Extract the (x, y) coordinate from the center of the cell holding the provided text.  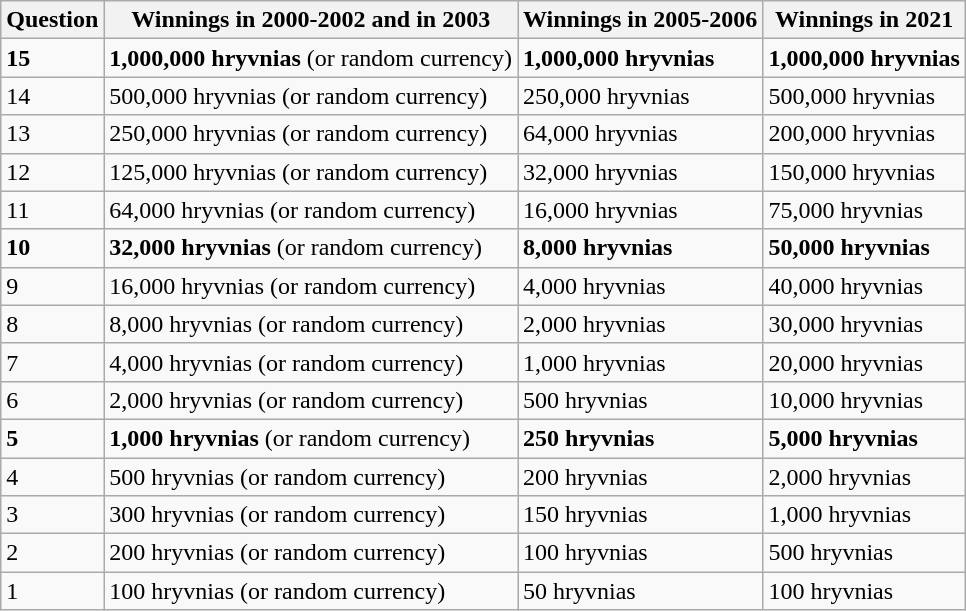
9 (52, 286)
150,000 hryvnias (864, 172)
8,000 hryvnias (or random currency) (311, 324)
6 (52, 400)
300 hryvnias (or random currency) (311, 515)
30,000 hryvnias (864, 324)
64,000 hryvnias (or random currency) (311, 210)
20,000 hryvnias (864, 362)
5 (52, 438)
200 hryvnias (640, 477)
50,000 hryvnias (864, 248)
250,000 hryvnias (or random currency) (311, 134)
16,000 hryvnias (or random currency) (311, 286)
Question (52, 20)
4,000 hryvnias (640, 286)
Winnings in 2000-2002 and in 2003 (311, 20)
1,000,000 hryvnias (or random currency) (311, 58)
8,000 hryvnias (640, 248)
50 hryvnias (640, 591)
500,000 hryvnias (864, 96)
75,000 hryvnias (864, 210)
11 (52, 210)
14 (52, 96)
500 hryvnias (or random currency) (311, 477)
Winnings in 2021 (864, 20)
10,000 hryvnias (864, 400)
10 (52, 248)
Winnings in 2005-2006 (640, 20)
5,000 hryvnias (864, 438)
500,000 hryvnias (or random currency) (311, 96)
32,000 hryvnias (640, 172)
13 (52, 134)
150 hryvnias (640, 515)
64,000 hryvnias (640, 134)
4 (52, 477)
250,000 hryvnias (640, 96)
200,000 hryvnias (864, 134)
8 (52, 324)
7 (52, 362)
15 (52, 58)
2 (52, 553)
1 (52, 591)
125,000 hryvnias (or random currency) (311, 172)
3 (52, 515)
4,000 hryvnias (or random currency) (311, 362)
250 hryvnias (640, 438)
16,000 hryvnias (640, 210)
12 (52, 172)
2,000 hryvnias (or random currency) (311, 400)
32,000 hryvnias (or random currency) (311, 248)
40,000 hryvnias (864, 286)
100 hryvnias (or random currency) (311, 591)
1,000 hryvnias (or random currency) (311, 438)
200 hryvnias (or random currency) (311, 553)
